Return the [X, Y] coordinate for the center point of the cell that contains the specified text.  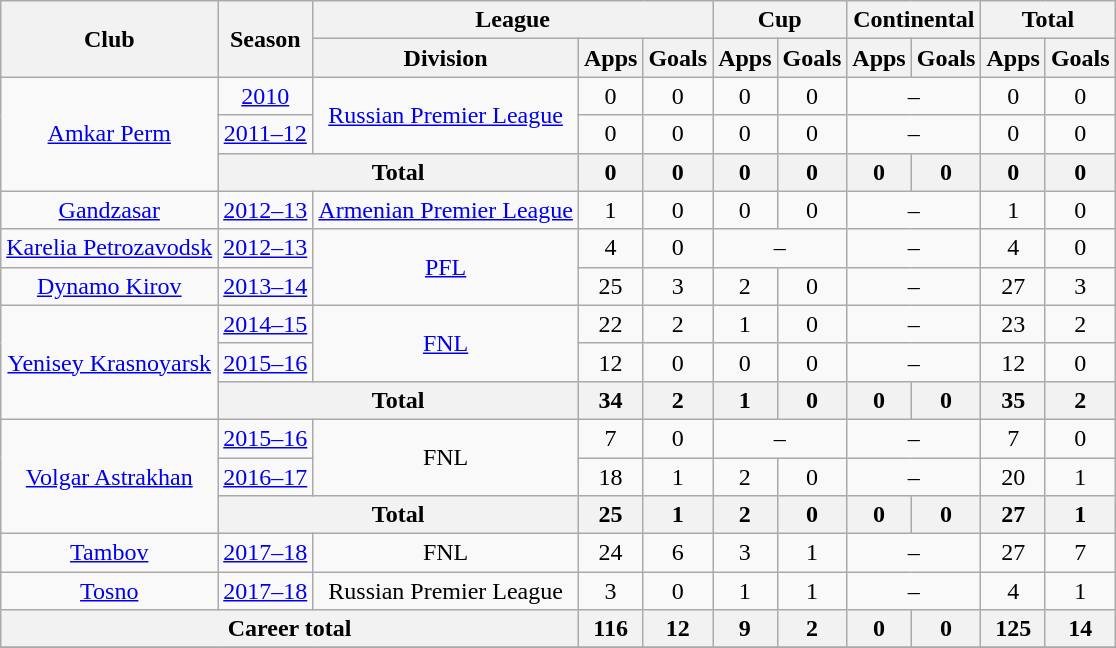
9 [745, 629]
Club [110, 39]
Career total [290, 629]
125 [1013, 629]
2016–17 [266, 477]
Volgar Astrakhan [110, 476]
2014–15 [266, 324]
116 [610, 629]
20 [1013, 477]
PFL [446, 267]
23 [1013, 324]
Division [446, 58]
Armenian Premier League [446, 210]
Amkar Perm [110, 134]
6 [678, 553]
2011–12 [266, 134]
24 [610, 553]
Season [266, 39]
Tambov [110, 553]
Continental [914, 20]
2013–14 [266, 286]
Karelia Petrozavodsk [110, 248]
14 [1080, 629]
22 [610, 324]
Yenisey Krasnoyarsk [110, 362]
18 [610, 477]
Dynamo Kirov [110, 286]
Cup [780, 20]
2010 [266, 96]
35 [1013, 400]
Gandzasar [110, 210]
League [513, 20]
34 [610, 400]
Tosno [110, 591]
